Return (x, y) of the center of cell containing provided text 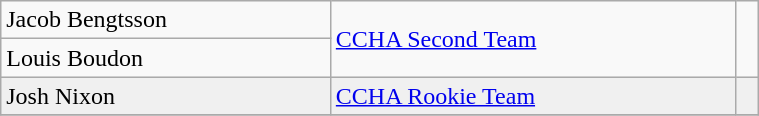
Louis Boudon (166, 58)
Jacob Bengtsson (166, 20)
CCHA Second Team (533, 39)
CCHA Rookie Team (533, 96)
Josh Nixon (166, 96)
